Pinpoint the cell where the given text exists, returning its (x, y) midpoint coordinate. 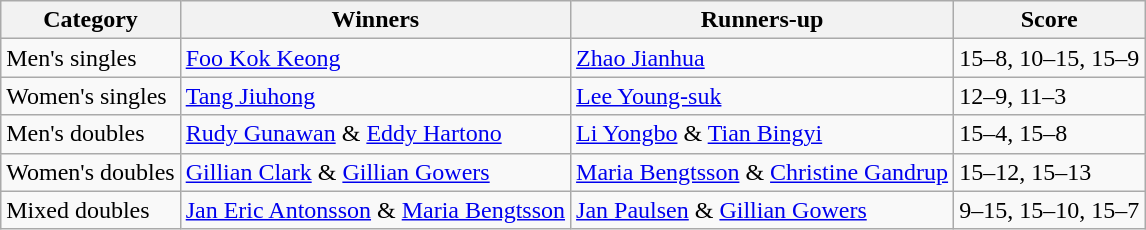
Rudy Gunawan & Eddy Hartono (375, 134)
Women's doubles (90, 172)
Jan Eric Antonsson & Maria Bengtsson (375, 210)
Tang Jiuhong (375, 96)
Runners-up (762, 20)
12–9, 11–3 (1050, 96)
Men's singles (90, 58)
Gillian Clark & Gillian Gowers (375, 172)
Women's singles (90, 96)
Score (1050, 20)
Jan Paulsen & Gillian Gowers (762, 210)
15–12, 15–13 (1050, 172)
Foo Kok Keong (375, 58)
15–8, 10–15, 15–9 (1050, 58)
Men's doubles (90, 134)
Maria Bengtsson & Christine Gandrup (762, 172)
Mixed doubles (90, 210)
Winners (375, 20)
Zhao Jianhua (762, 58)
9–15, 15–10, 15–7 (1050, 210)
15–4, 15–8 (1050, 134)
Category (90, 20)
Li Yongbo & Tian Bingyi (762, 134)
Lee Young-suk (762, 96)
